Identify which cell holds the provided text, then report its (X, Y) central coordinate. 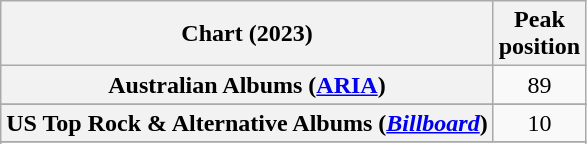
89 (539, 85)
Australian Albums (ARIA) (247, 85)
10 (539, 123)
Chart (2023) (247, 34)
Peakposition (539, 34)
US Top Rock & Alternative Albums (Billboard) (247, 123)
